Locate the cell with the specified text and output its [x, y] center coordinate. 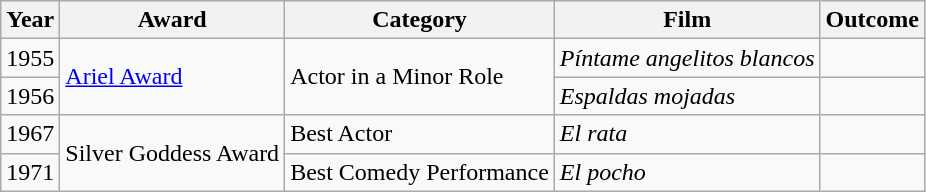
Espaldas mojadas [687, 96]
Actor in a Minor Role [420, 77]
El rata [687, 134]
1971 [30, 172]
Category [420, 20]
Píntame angelitos blancos [687, 58]
Outcome [872, 20]
1956 [30, 96]
Best Comedy Performance [420, 172]
1955 [30, 58]
Ariel Award [172, 77]
Best Actor [420, 134]
1967 [30, 134]
Film [687, 20]
Year [30, 20]
Award [172, 20]
El pocho [687, 172]
Silver Goddess Award [172, 153]
